Find where the given text appears and provide that cell's center as (x, y) coordinate. 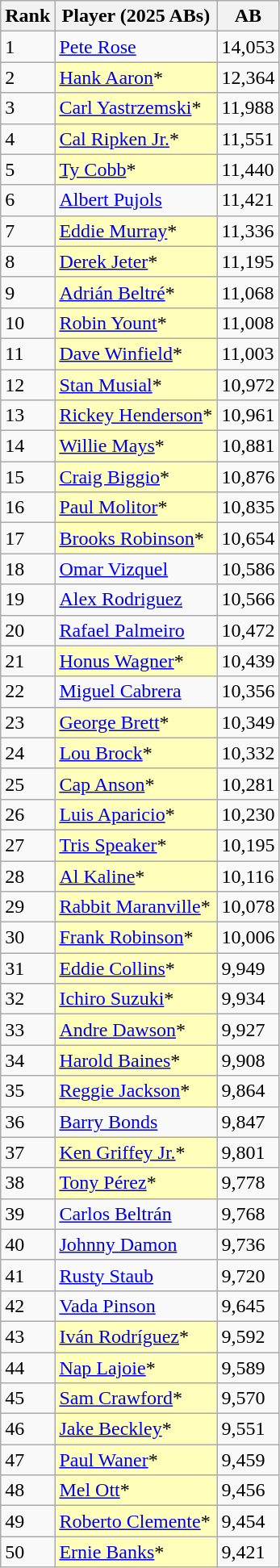
10,881 (249, 446)
5 (27, 169)
Sam Crawford* (136, 1399)
44 (27, 1368)
10,116 (249, 876)
23 (27, 722)
Jake Beckley* (136, 1429)
48 (27, 1491)
32 (27, 999)
10,356 (249, 692)
10,006 (249, 938)
10,654 (249, 538)
Alex Rodriguez (136, 600)
27 (27, 845)
10,195 (249, 845)
9,736 (249, 1244)
9,801 (249, 1152)
40 (27, 1244)
9,589 (249, 1368)
Tony Pérez* (136, 1183)
Roberto Clemente* (136, 1521)
Ty Cobb* (136, 169)
24 (27, 753)
9,592 (249, 1336)
Hank Aaron* (136, 77)
Tris Speaker* (136, 845)
Harold Baines* (136, 1060)
11 (27, 353)
28 (27, 876)
Dave Winfield* (136, 353)
Rank (27, 16)
11,551 (249, 139)
10,078 (249, 907)
Reggie Jackson* (136, 1091)
Andre Dawson* (136, 1030)
Barry Bonds (136, 1122)
Eddie Murray* (136, 231)
Albert Pujols (136, 200)
11,003 (249, 353)
Omar Vizquel (136, 569)
45 (27, 1399)
9,454 (249, 1521)
10,439 (249, 661)
Eddie Collins* (136, 968)
Willie Mays* (136, 446)
38 (27, 1183)
10,972 (249, 385)
Honus Wagner* (136, 661)
9,847 (249, 1122)
18 (27, 569)
Adrián Beltré* (136, 292)
25 (27, 784)
Frank Robinson* (136, 938)
11,336 (249, 231)
9,768 (249, 1214)
Lou Brock* (136, 753)
Craig Biggio* (136, 477)
Al Kaline* (136, 876)
15 (27, 477)
10,472 (249, 630)
17 (27, 538)
9,421 (249, 1552)
9,645 (249, 1306)
10,332 (249, 753)
12,364 (249, 77)
7 (27, 231)
29 (27, 907)
10,230 (249, 814)
50 (27, 1552)
Cap Anson* (136, 784)
10,281 (249, 784)
10,349 (249, 722)
39 (27, 1214)
Rabbit Maranville* (136, 907)
22 (27, 692)
10 (27, 323)
19 (27, 600)
9,908 (249, 1060)
8 (27, 261)
31 (27, 968)
9,934 (249, 999)
9,864 (249, 1091)
30 (27, 938)
1 (27, 47)
Luis Aparicio* (136, 814)
13 (27, 416)
9,778 (249, 1183)
14 (27, 446)
6 (27, 200)
35 (27, 1091)
Pete Rose (136, 47)
Paul Molitor* (136, 508)
12 (27, 385)
Player (2025 ABs) (136, 16)
9,570 (249, 1399)
11,195 (249, 261)
Paul Waner* (136, 1460)
26 (27, 814)
Miguel Cabrera (136, 692)
11,988 (249, 108)
36 (27, 1122)
9,459 (249, 1460)
21 (27, 661)
47 (27, 1460)
9,949 (249, 968)
9,927 (249, 1030)
Johnny Damon (136, 1244)
16 (27, 508)
Rafael Palmeiro (136, 630)
Mel Ott* (136, 1491)
10,566 (249, 600)
11,068 (249, 292)
Carlos Beltrán (136, 1214)
Vada Pinson (136, 1306)
Rusty Staub (136, 1275)
Ernie Banks* (136, 1552)
4 (27, 139)
Derek Jeter* (136, 261)
11,008 (249, 323)
10,876 (249, 477)
Ichiro Suzuki* (136, 999)
34 (27, 1060)
Carl Yastrzemski* (136, 108)
49 (27, 1521)
41 (27, 1275)
9,456 (249, 1491)
37 (27, 1152)
42 (27, 1306)
9 (27, 292)
Rickey Henderson* (136, 416)
Stan Musial* (136, 385)
10,961 (249, 416)
10,586 (249, 569)
43 (27, 1336)
46 (27, 1429)
3 (27, 108)
11,440 (249, 169)
Cal Ripken Jr.* (136, 139)
George Brett* (136, 722)
Ken Griffey Jr.* (136, 1152)
33 (27, 1030)
2 (27, 77)
9,720 (249, 1275)
11,421 (249, 200)
Iván Rodríguez* (136, 1336)
20 (27, 630)
10,835 (249, 508)
9,551 (249, 1429)
Brooks Robinson* (136, 538)
Nap Lajoie* (136, 1368)
Robin Yount* (136, 323)
14,053 (249, 47)
AB (249, 16)
